Determine the (X, Y) coordinate at the center of the cell enclosing the given text.  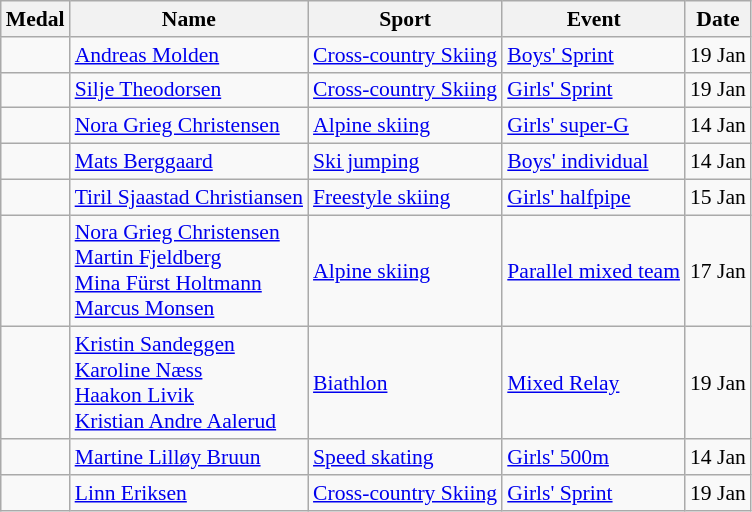
Medal (36, 19)
Nora Grieg Christensen (189, 126)
Name (189, 19)
Speed skating (405, 457)
Event (594, 19)
Girls' 500m (594, 457)
Date (718, 19)
Parallel mixed team (594, 271)
Ski jumping (405, 162)
Nora Grieg ChristensenMartin FjeldbergMina Fürst HoltmannMarcus Monsen (189, 271)
Sport (405, 19)
Girls' halfpipe (594, 197)
Andreas Molden (189, 55)
Girls' super-G (594, 126)
Tiril Sjaastad Christiansen (189, 197)
Linn Eriksen (189, 493)
15 Jan (718, 197)
Biathlon (405, 383)
Freestyle skiing (405, 197)
Mixed Relay (594, 383)
17 Jan (718, 271)
Boys' individual (594, 162)
Boys' Sprint (594, 55)
Martine Lilløy Bruun (189, 457)
Silje Theodorsen (189, 90)
Kristin SandeggenKaroline NæssHaakon LivikKristian Andre Aalerud (189, 383)
Mats Berggaard (189, 162)
